Extract the [x, y] coordinate from the center of the cell holding the provided text.  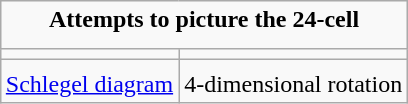
4-dimensional rotation [294, 80]
Schlegel diagram [89, 80]
Attempts to picture the 24-cell [204, 25]
